Return [X, Y] of the center of cell containing provided text 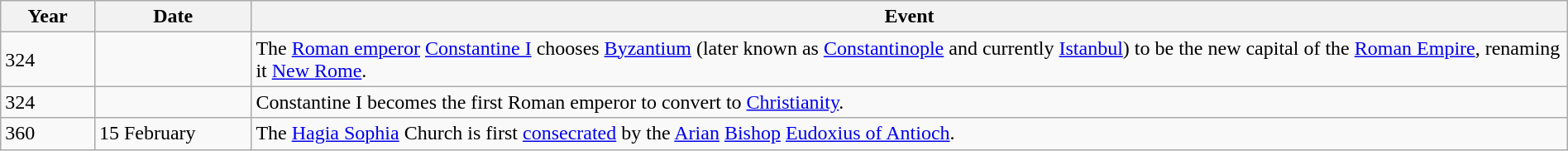
The Hagia Sophia Church is first consecrated by the Arian Bishop Eudoxius of Antioch. [910, 134]
Date [172, 17]
Year [48, 17]
Constantine I becomes the first Roman emperor to convert to Christianity. [910, 102]
Event [910, 17]
15 February [172, 134]
360 [48, 134]
